Find where the given text appears and provide that cell's center as (x, y) coordinate. 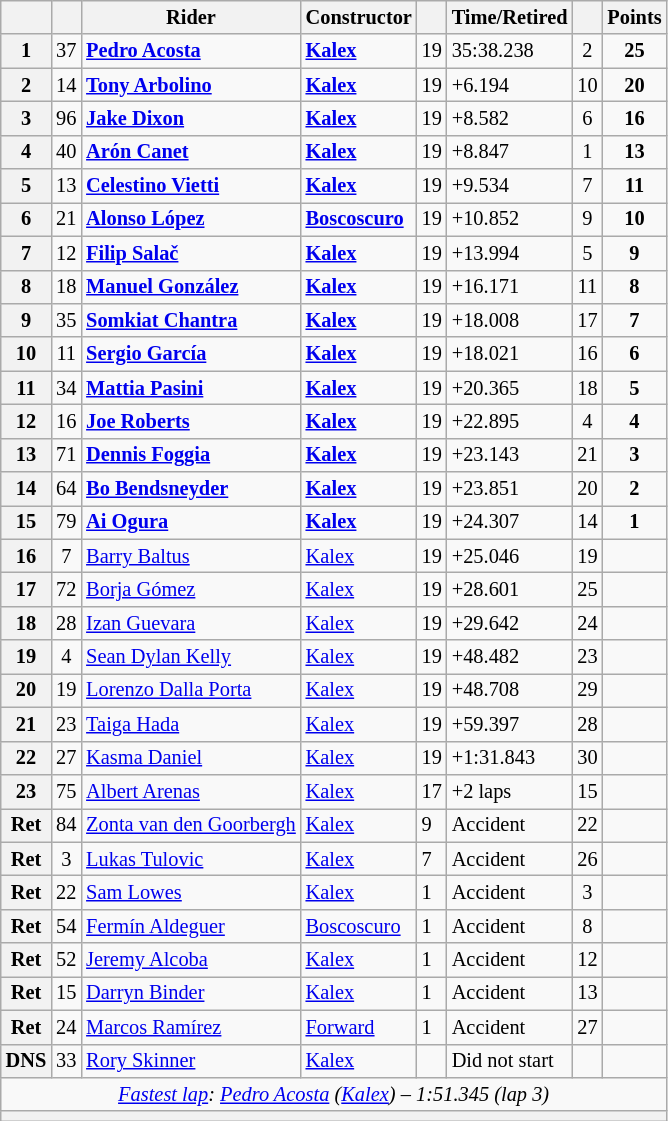
Alonso López (190, 219)
+48.708 (510, 690)
+23.851 (510, 489)
33 (66, 1061)
+25.046 (510, 556)
35:38.238 (510, 51)
+1:31.843 (510, 758)
+8.847 (510, 152)
96 (66, 118)
+9.534 (510, 186)
Celestino Vietti (190, 186)
DNS (26, 1061)
37 (66, 51)
Somkiat Chantra (190, 320)
+8.582 (510, 118)
35 (66, 320)
Mattia Pasini (190, 388)
Sean Dylan Kelly (190, 657)
+13.994 (510, 253)
Constructor (359, 17)
Lukas Tulovic (190, 859)
34 (66, 388)
71 (66, 455)
Lorenzo Dalla Porta (190, 690)
Zonta van den Goorbergh (190, 825)
Time/Retired (510, 17)
Fermín Aldeguer (190, 926)
Arón Canet (190, 152)
Barry Baltus (190, 556)
26 (587, 859)
Izan Guevara (190, 623)
Did not start (510, 1061)
Rider (190, 17)
Jeremy Alcoba (190, 960)
64 (66, 489)
Marcos Ramírez (190, 1027)
54 (66, 926)
75 (66, 791)
Bo Bendsneyder (190, 489)
Taiga Hada (190, 724)
72 (66, 589)
30 (587, 758)
40 (66, 152)
Filip Salač (190, 253)
+2 laps (510, 791)
+6.194 (510, 85)
+23.143 (510, 455)
+10.852 (510, 219)
Fastest lap: Pedro Acosta (Kalex) – 1:51.345 (lap 3) (334, 1094)
+59.397 (510, 724)
Albert Arenas (190, 791)
84 (66, 825)
+22.895 (510, 421)
52 (66, 960)
Joe Roberts (190, 421)
Tony Arbolino (190, 85)
Sergio García (190, 354)
Jake Dixon (190, 118)
Ai Ogura (190, 522)
+20.365 (510, 388)
Borja Gómez (190, 589)
Forward (359, 1027)
29 (587, 690)
Pedro Acosta (190, 51)
+24.307 (510, 522)
+16.171 (510, 287)
Manuel González (190, 287)
+29.642 (510, 623)
79 (66, 522)
Kasma Daniel (190, 758)
Darryn Binder (190, 993)
+18.021 (510, 354)
Points (634, 17)
+18.008 (510, 320)
+48.482 (510, 657)
+28.601 (510, 589)
Dennis Foggia (190, 455)
Sam Lowes (190, 892)
Rory Skinner (190, 1061)
